Search for the cell housing the specified text and yield its [x, y] center coordinate. 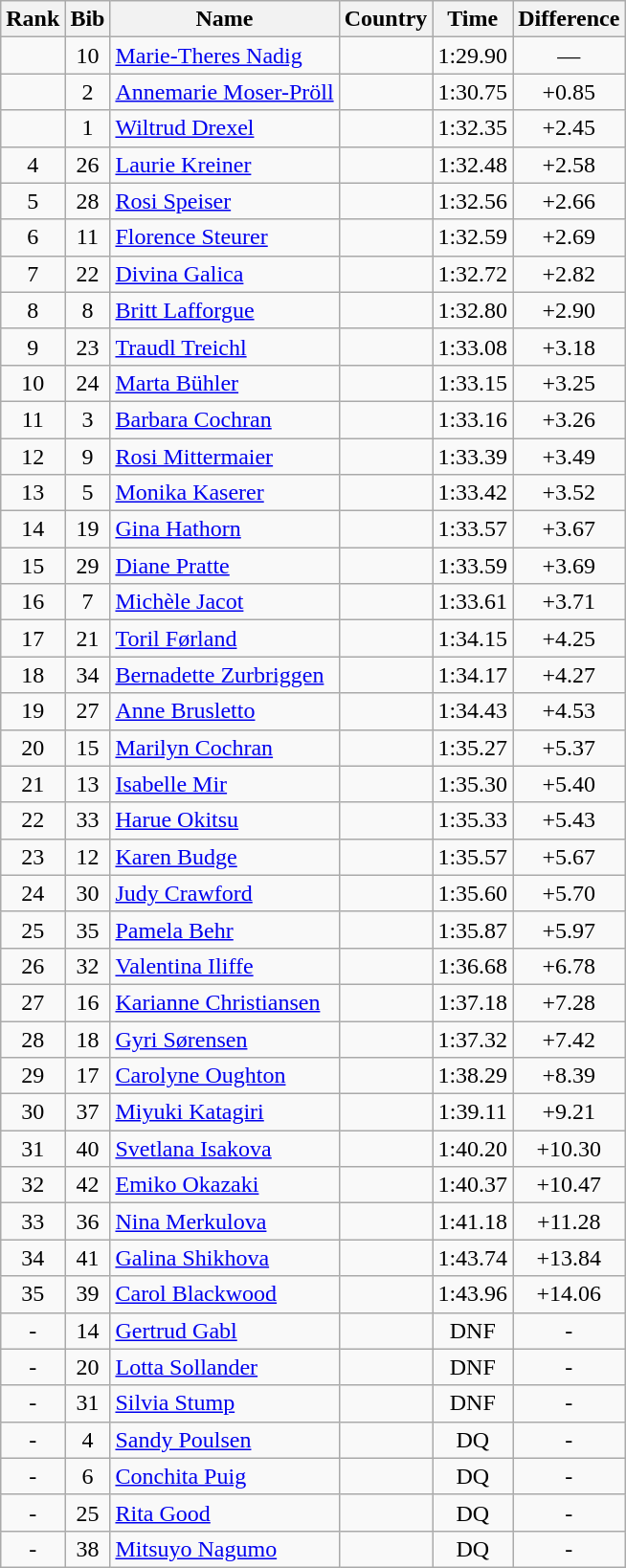
Marilyn Cochran [224, 748]
+3.49 [569, 457]
1:30.75 [473, 92]
1:36.68 [473, 966]
Judy Crawford [224, 893]
1 [88, 128]
1:32.72 [473, 274]
37 [88, 1112]
Laurie Kreiner [224, 165]
Monika Kaserer [224, 493]
1:34.43 [473, 711]
Time [473, 19]
Rosi Speiser [224, 201]
Wiltrud Drexel [224, 128]
+4.53 [569, 711]
Toril Førland [224, 638]
1:33.08 [473, 347]
+3.25 [569, 383]
Marta Bühler [224, 383]
+4.27 [569, 675]
Svetlana Isakova [224, 1149]
Karianne Christiansen [224, 1002]
Gyri Sørensen [224, 1039]
Bernadette Zurbriggen [224, 675]
1:29.90 [473, 56]
2 [88, 92]
Karen Budge [224, 857]
Silvia Stump [224, 1403]
Britt Lafforgue [224, 310]
Pamela Behr [224, 930]
+10.30 [569, 1149]
Gina Hathorn [224, 529]
38 [88, 1549]
+2.69 [569, 237]
+7.42 [569, 1039]
Emiko Okazaki [224, 1185]
Harue Okitsu [224, 820]
Traudl Treichl [224, 347]
+3.18 [569, 347]
1:43.74 [473, 1258]
1:35.30 [473, 784]
Difference [569, 19]
Diane Pratte [224, 566]
Marie-Theres Nadig [224, 56]
1:33.15 [473, 383]
Barbara Cochran [224, 419]
Rank [33, 19]
Carolyne Oughton [224, 1076]
1:35.33 [473, 820]
— [569, 56]
39 [88, 1294]
1:33.57 [473, 529]
1:43.96 [473, 1294]
Isabelle Mir [224, 784]
1:32.59 [473, 237]
40 [88, 1149]
+9.21 [569, 1112]
42 [88, 1185]
Anne Brusletto [224, 711]
+3.52 [569, 493]
Lotta Sollander [224, 1367]
Sandy Poulsen [224, 1440]
+3.71 [569, 602]
1:34.15 [473, 638]
Mitsuyo Nagumo [224, 1549]
Bib [88, 19]
1:32.35 [473, 128]
+0.85 [569, 92]
+2.66 [569, 201]
1:32.48 [473, 165]
1:35.60 [473, 893]
1:34.17 [473, 675]
1:39.11 [473, 1112]
+8.39 [569, 1076]
Annemarie Moser-Pröll [224, 92]
Michèle Jacot [224, 602]
Carol Blackwood [224, 1294]
+10.47 [569, 1185]
Miyuki Katagiri [224, 1112]
Gertrud Gabl [224, 1331]
1:40.20 [473, 1149]
1:35.87 [473, 930]
1:41.18 [473, 1221]
Divina Galica [224, 274]
1:33.59 [473, 566]
+2.45 [569, 128]
+3.69 [569, 566]
+5.43 [569, 820]
+2.82 [569, 274]
+6.78 [569, 966]
Florence Steurer [224, 237]
1:40.37 [473, 1185]
Conchita Puig [224, 1476]
Nina Merkulova [224, 1221]
+5.97 [569, 930]
+5.37 [569, 748]
+3.26 [569, 419]
1:38.29 [473, 1076]
1:33.61 [473, 602]
1:33.42 [473, 493]
36 [88, 1221]
Rosi Mittermaier [224, 457]
1:37.32 [473, 1039]
1:33.39 [473, 457]
+5.70 [569, 893]
+7.28 [569, 1002]
Rita Good [224, 1512]
1:32.56 [473, 201]
+13.84 [569, 1258]
Country [386, 19]
Galina Shikhova [224, 1258]
Valentina Iliffe [224, 966]
+2.90 [569, 310]
1:35.57 [473, 857]
1:37.18 [473, 1002]
+3.67 [569, 529]
+4.25 [569, 638]
Name [224, 19]
+5.67 [569, 857]
1:35.27 [473, 748]
1:33.16 [473, 419]
3 [88, 419]
+11.28 [569, 1221]
+14.06 [569, 1294]
+5.40 [569, 784]
+2.58 [569, 165]
41 [88, 1258]
1:32.80 [473, 310]
